Return the (x, y) coordinate for the center point of the cell that contains the specified text.  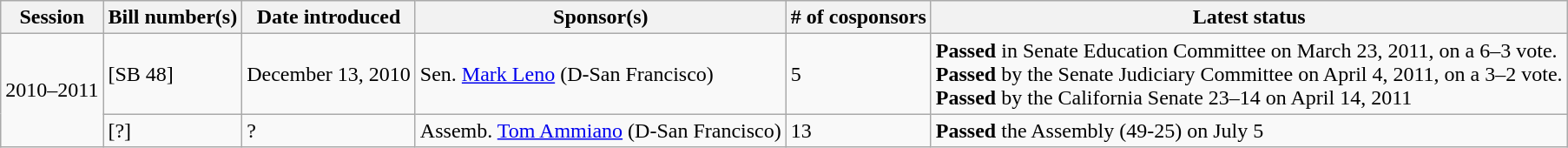
Session (52, 17)
[SB 48] (173, 74)
5 (858, 74)
[?] (173, 131)
# of cosponsors (858, 17)
Bill number(s) (173, 17)
Latest status (1248, 17)
Sponsor(s) (601, 17)
13 (858, 131)
2010–2011 (52, 91)
Date introduced (329, 17)
? (329, 131)
Passed the Assembly (49-25) on July 5 (1248, 131)
December 13, 2010 (329, 74)
Sen. Mark Leno (D-San Francisco) (601, 74)
Assemb. Tom Ammiano (D-San Francisco) (601, 131)
